From the cell containing the given text, extract its center point as (X, Y) coordinate. 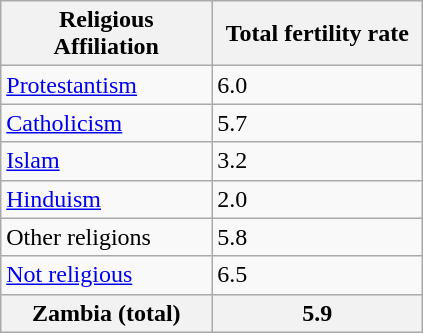
Total fertility rate (318, 34)
Islam (106, 161)
2.0 (318, 199)
6.0 (318, 85)
5.8 (318, 237)
Zambia (total) (106, 313)
Other religions (106, 237)
5.9 (318, 313)
Religious Affiliation (106, 34)
Protestantism (106, 85)
6.5 (318, 275)
3.2 (318, 161)
Catholicism (106, 123)
5.7 (318, 123)
Hinduism (106, 199)
Not religious (106, 275)
